For the text-containing cell, return its midpoint in [X, Y] coordinate format. 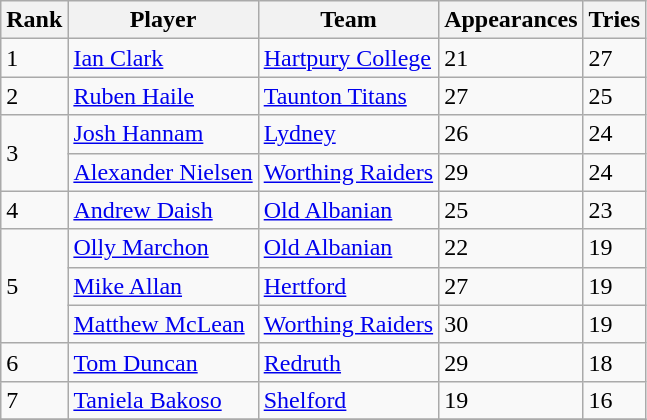
30 [511, 324]
Mike Allan [163, 286]
Ruben Haile [163, 96]
18 [614, 362]
Tom Duncan [163, 362]
Redruth [348, 362]
4 [34, 210]
Appearances [511, 20]
Hertford [348, 286]
1 [34, 58]
21 [511, 58]
Lydney [348, 134]
2 [34, 96]
Taunton Titans [348, 96]
Taniela Bakoso [163, 400]
6 [34, 362]
Andrew Daish [163, 210]
Olly Marchon [163, 248]
22 [511, 248]
Player [163, 20]
23 [614, 210]
Tries [614, 20]
16 [614, 400]
Team [348, 20]
Hartpury College [348, 58]
26 [511, 134]
Alexander Nielsen [163, 172]
Ian Clark [163, 58]
7 [34, 400]
Rank [34, 20]
3 [34, 153]
Matthew McLean [163, 324]
Josh Hannam [163, 134]
Shelford [348, 400]
5 [34, 286]
